Scan for the cell matching the given text and deliver its (X, Y) coordinate at center. 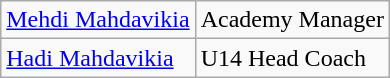
Hadi Mahdavikia (98, 58)
Academy Manager (292, 20)
U14 Head Coach (292, 58)
Mehdi Mahdavikia (98, 20)
